Return the [X, Y] coordinate for the center point of the cell that contains the specified text.  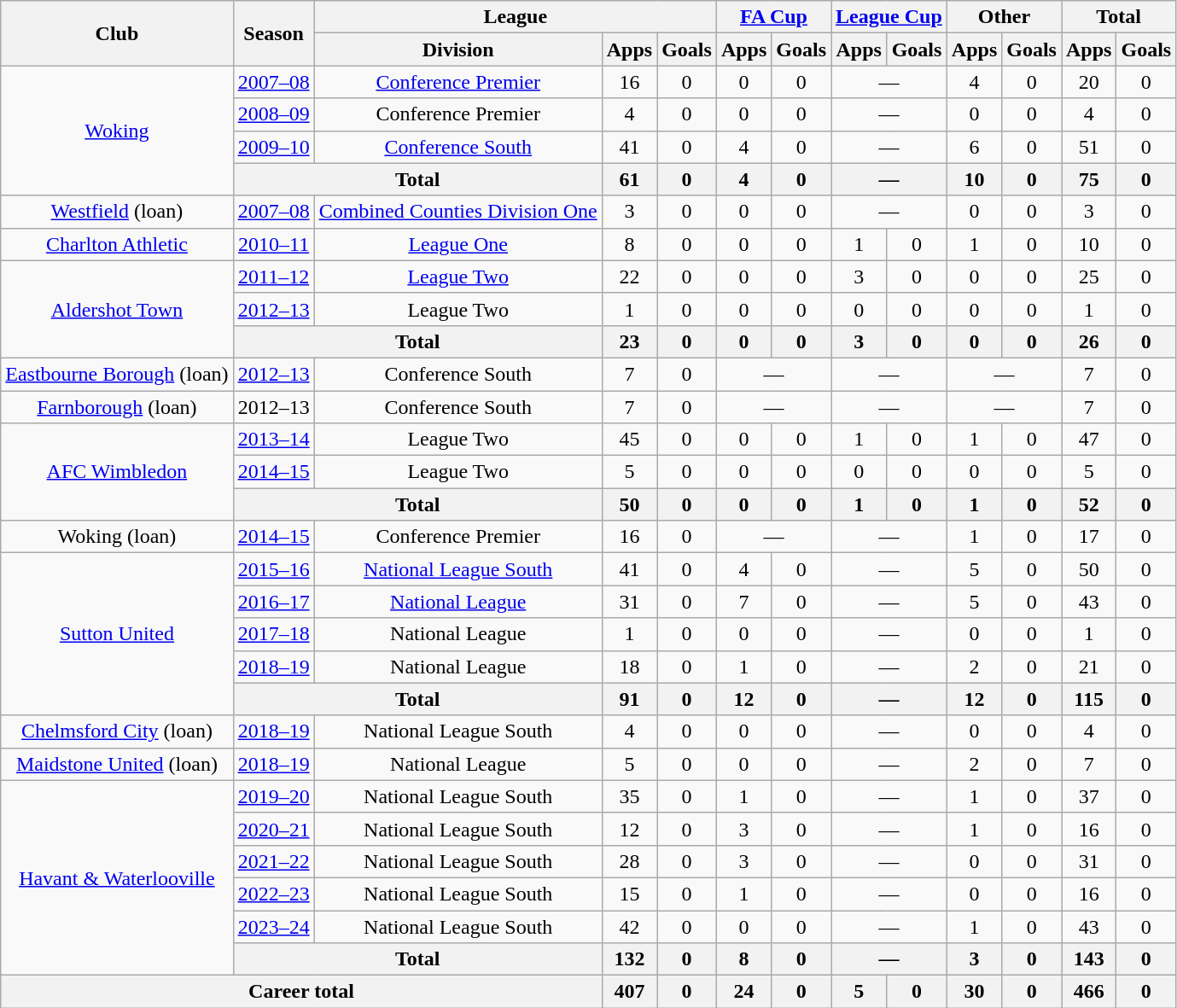
2015–16 [273, 569]
132 [629, 959]
AFC Wimbledon [117, 472]
League [516, 17]
15 [629, 894]
17 [1089, 537]
Eastbourne Borough (loan) [117, 374]
2020–21 [273, 829]
League Cup [889, 17]
28 [629, 861]
47 [1089, 440]
23 [629, 341]
20 [1089, 82]
2023–24 [273, 926]
Woking (loan) [117, 537]
Maidstone United (loan) [117, 764]
2013–14 [273, 440]
61 [629, 179]
2019–20 [273, 796]
407 [629, 992]
Aldershot Town [117, 309]
2022–23 [273, 894]
FA Cup [773, 17]
37 [1089, 796]
Club [117, 33]
2010–11 [273, 244]
26 [1089, 341]
2008–09 [273, 114]
21 [1089, 667]
91 [629, 699]
35 [629, 796]
2009–10 [273, 147]
143 [1089, 959]
2021–22 [273, 861]
Sutton United [117, 634]
24 [743, 992]
466 [1089, 992]
2017–18 [273, 634]
115 [1089, 699]
Farnborough (loan) [117, 407]
Charlton Athletic [117, 244]
6 [974, 147]
52 [1089, 504]
2016–17 [273, 602]
Division [457, 50]
Westfield (loan) [117, 212]
75 [1089, 179]
25 [1089, 277]
18 [629, 667]
22 [629, 277]
51 [1089, 147]
30 [974, 992]
League One [457, 244]
Career total [301, 992]
Woking [117, 131]
Other [1004, 17]
Season [273, 33]
Chelmsford City (loan) [117, 731]
45 [629, 440]
Havant & Waterlooville [117, 877]
42 [629, 926]
2011–12 [273, 277]
Combined Counties Division One [457, 212]
